Return (x, y) of the center of cell containing provided text 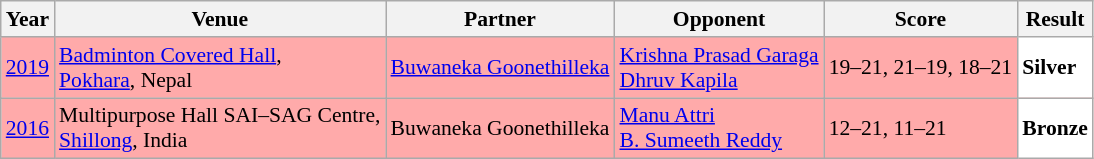
Badminton Covered Hall,Pokhara, Nepal (220, 68)
Multipurpose Hall SAI–SAG Centre,Shillong, India (220, 128)
2019 (28, 68)
Partner (500, 19)
Year (28, 19)
19–21, 21–19, 18–21 (921, 68)
Result (1055, 19)
12–21, 11–21 (921, 128)
Silver (1055, 68)
Score (921, 19)
Krishna Prasad Garaga Dhruv Kapila (718, 68)
Bronze (1055, 128)
Venue (220, 19)
Manu Attri B. Sumeeth Reddy (718, 128)
Opponent (718, 19)
2016 (28, 128)
